Identify which cell holds the provided text, then report its [x, y] central coordinate. 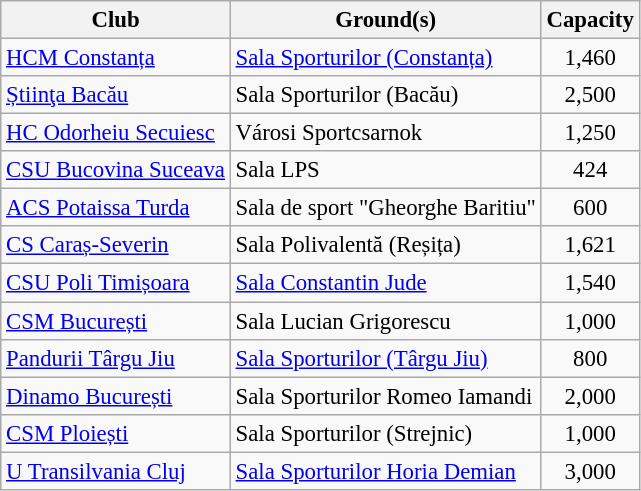
U Transilvania Cluj [116, 471]
Sala Constantin Jude [386, 283]
2,000 [590, 396]
1,250 [590, 133]
HC Odorheiu Secuiesc [116, 133]
ACS Potaissa Turda [116, 208]
Sala Sporturilor (Târgu Jiu) [386, 358]
1,460 [590, 58]
Sala Polivalentă (Reșița) [386, 245]
Sala Lucian Grigorescu [386, 321]
600 [590, 208]
Sala Sporturilor Romeo Iamandi [386, 396]
Városi Sportcsarnok [386, 133]
2,500 [590, 95]
Club [116, 20]
Sala LPS [386, 170]
CSU Bucovina Suceava [116, 170]
Sala Sporturilor (Constanța) [386, 58]
CSM Ploiești [116, 433]
Sala Sporturilor Horia Demian [386, 471]
Dinamo București [116, 396]
Sala Sporturilor (Bacău) [386, 95]
Ground(s) [386, 20]
800 [590, 358]
3,000 [590, 471]
Știinţa Bacău [116, 95]
Capacity [590, 20]
CSM București [116, 321]
CSU Poli Timișoara [116, 283]
Sala Sporturilor (Strejnic) [386, 433]
1,621 [590, 245]
Sala de sport "Gheorghe Baritiu" [386, 208]
1,540 [590, 283]
CS Caraș-Severin [116, 245]
Pandurii Târgu Jiu [116, 358]
HCM Constanța [116, 58]
424 [590, 170]
